Return [x, y] of the center of cell containing provided text 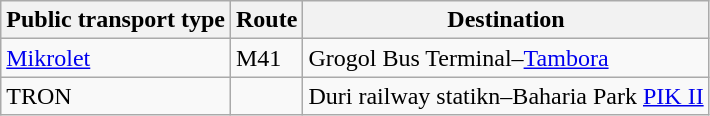
Grogol Bus Terminal–Tambora [506, 58]
M41 [266, 58]
Duri railway statikn–Baharia Park PIK II [506, 96]
Mikrolet [116, 58]
Public transport type [116, 20]
TRON [116, 96]
Destination [506, 20]
Route [266, 20]
